Output the (X, Y) coordinate of the center of the cell containing the given text.  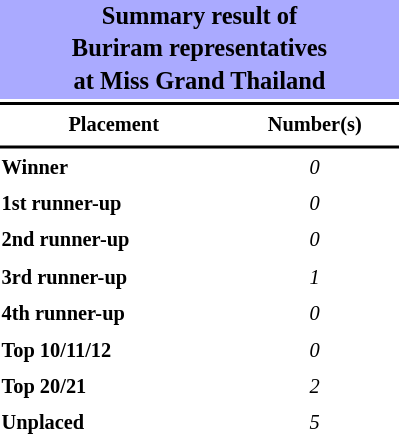
2nd runner-up (114, 241)
1 (314, 278)
Top 10/11/12 (114, 351)
4th runner-up (114, 314)
Number(s) (314, 125)
Summary result ofBuriram representativesat Miss Grand Thailand (200, 50)
1st runner-up (114, 204)
Winner (114, 168)
Placement (114, 125)
2 (314, 387)
3rd runner-up (114, 278)
Top 20/21 (114, 387)
